Output the [X, Y] coordinate of the center of the cell containing the given text.  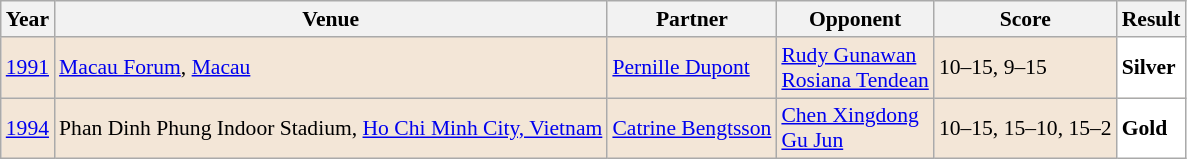
Partner [692, 19]
Score [1026, 19]
Year [28, 19]
Pernille Dupont [692, 68]
Venue [330, 19]
Result [1152, 19]
Opponent [854, 19]
Rudy Gunawan Rosiana Tendean [854, 68]
1994 [28, 128]
Chen Xingdong Gu Jun [854, 128]
Silver [1152, 68]
Gold [1152, 128]
Catrine Bengtsson [692, 128]
Phan Dinh Phung Indoor Stadium, Ho Chi Minh City, Vietnam [330, 128]
1991 [28, 68]
Macau Forum, Macau [330, 68]
10–15, 9–15 [1026, 68]
10–15, 15–10, 15–2 [1026, 128]
